For the text-containing cell, return its midpoint in [X, Y] coordinate format. 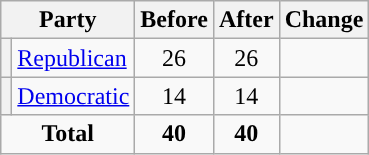
Republican [74, 58]
After [246, 20]
Before [174, 20]
Total [68, 134]
Change [324, 20]
Democratic [74, 96]
Party [68, 20]
